Return the [x, y] coordinate for the center point of the cell that contains the specified text.  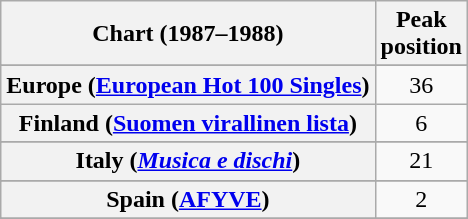
Peakposition [421, 34]
Italy (Musica e dischi) [188, 161]
21 [421, 161]
6 [421, 123]
Finland (Suomen virallinen lista) [188, 123]
Spain (AFYVE) [188, 199]
Chart (1987–1988) [188, 34]
Europe (European Hot 100 Singles) [188, 85]
2 [421, 199]
36 [421, 85]
